Return (X, Y) of the center of cell containing provided text 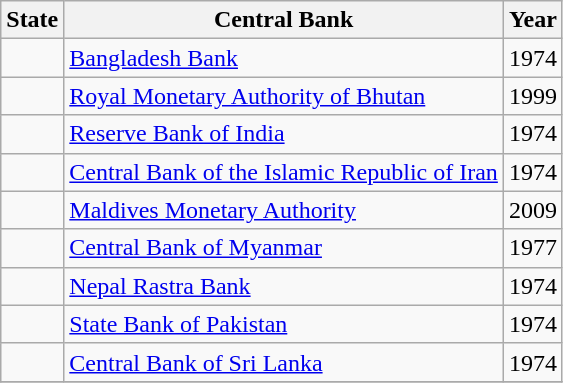
Nepal Rastra Bank (284, 286)
2009 (532, 210)
Central Bank (284, 20)
State Bank of Pakistan (284, 324)
1977 (532, 248)
Central Bank of the Islamic Republic of Iran (284, 172)
Reserve Bank of India (284, 134)
Bangladesh Bank (284, 58)
Central Bank of Sri Lanka (284, 362)
Royal Monetary Authority of Bhutan (284, 96)
1999 (532, 96)
Year (532, 20)
Central Bank of Myanmar (284, 248)
State (32, 20)
Maldives Monetary Authority (284, 210)
